Search for the cell housing the specified text and yield its (X, Y) center coordinate. 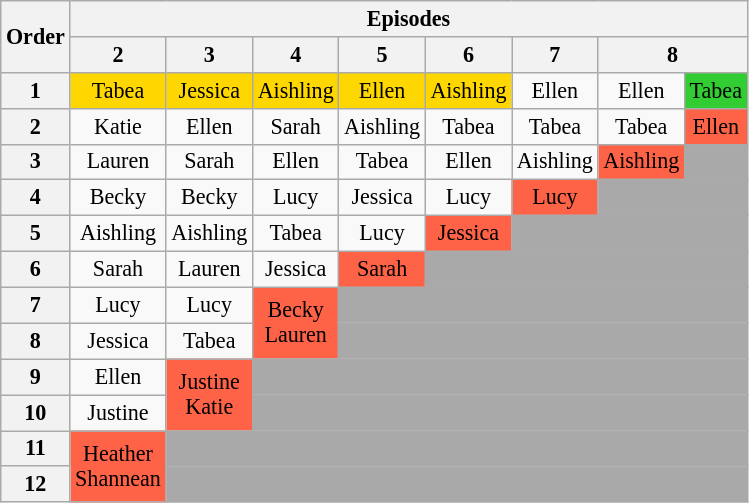
Order (36, 36)
HeatherShannean (118, 466)
BeckyLauren (295, 323)
1 (36, 90)
Justine (118, 412)
JustineKatie (209, 395)
12 (36, 484)
Katie (118, 126)
9 (36, 377)
Episodes (408, 18)
10 (36, 412)
11 (36, 448)
